Provide the (x, y) coordinate of the cell's center where the given text is located.  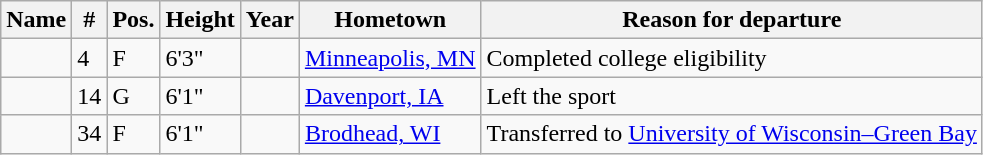
Year (270, 20)
Pos. (134, 20)
Left the sport (732, 96)
4 (90, 58)
Davenport, IA (390, 96)
Hometown (390, 20)
Brodhead, WI (390, 134)
34 (90, 134)
14 (90, 96)
Name (36, 20)
Reason for departure (732, 20)
6'3" (200, 58)
# (90, 20)
Completed college eligibility (732, 58)
G (134, 96)
Minneapolis, MN (390, 58)
Transferred to University of Wisconsin–Green Bay (732, 134)
Height (200, 20)
